Identify which cell holds the provided text, then report its [X, Y] central coordinate. 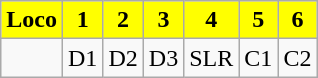
2 [123, 20]
4 [212, 20]
D1 [82, 58]
6 [298, 20]
D2 [123, 58]
3 [163, 20]
5 [258, 20]
Loco [32, 20]
C1 [258, 58]
C2 [298, 58]
D3 [163, 58]
SLR [212, 58]
1 [82, 20]
